Output the (x, y) coordinate of the center of the cell containing the given text.  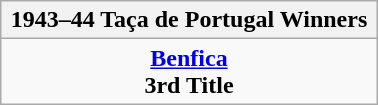
Benfica3rd Title (189, 72)
1943–44 Taça de Portugal Winners (189, 20)
